Return (x, y) of the center of cell containing provided text 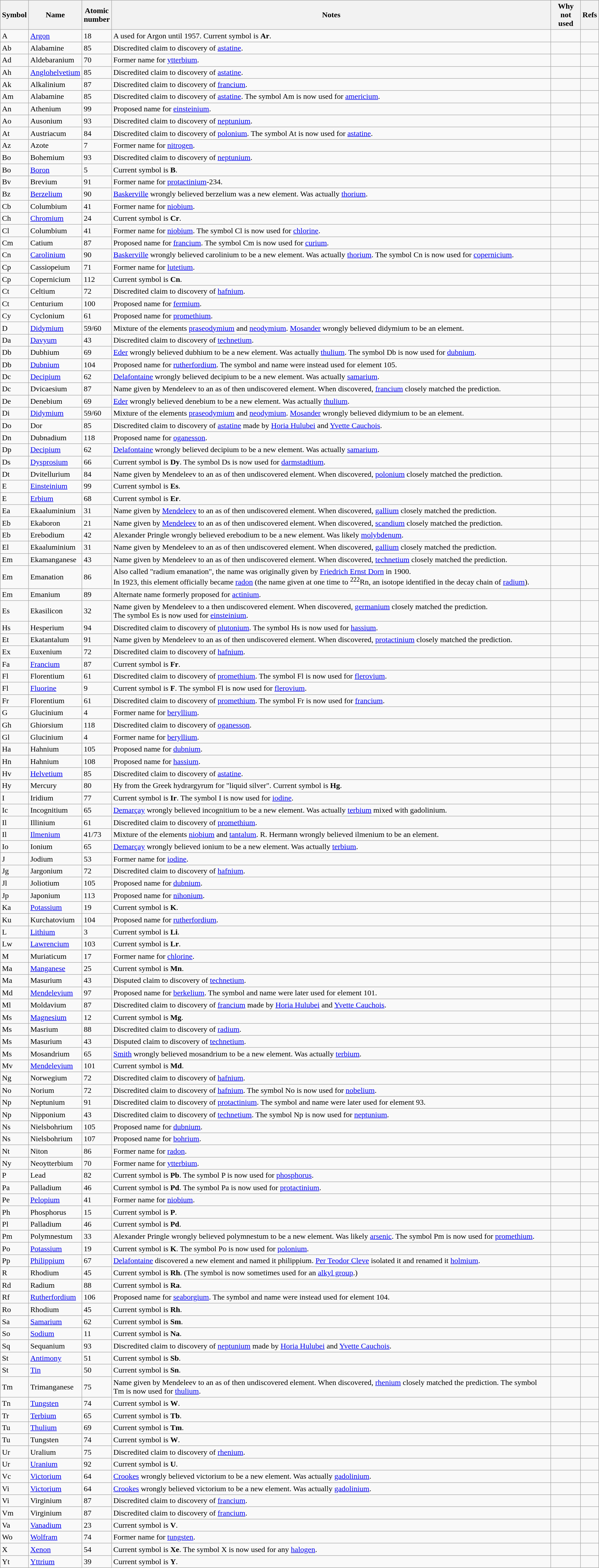
Discredited claim to discovery of oganesson. (331, 725)
Norwegium (55, 1078)
Jp (14, 895)
Cyclonium (55, 316)
Proposed name for promethium. (331, 316)
53 (97, 859)
Erebodium (55, 535)
So (14, 1334)
Pelopium (55, 1200)
Di (14, 413)
Brevium (55, 182)
Nt (14, 1151)
25 (97, 968)
42 (97, 535)
Proposed name for berkelium. The symbol and name were later used for element 101. (331, 993)
92 (97, 1464)
Proposed name for rutherfordium. (331, 920)
Radium (55, 1285)
106 (97, 1297)
Celtium (55, 291)
107 (97, 1139)
Former name for radon. (331, 1151)
67 (97, 1261)
Former name for iodine. (331, 859)
Former name for tungsten. (331, 1537)
Emanium (55, 594)
Current symbol is Rh. (The symbol is now sometimes used for an alkyl group.) (331, 1273)
Ku (14, 920)
100 (97, 304)
Discredited claim to discovery of protactinium. The symbol and name were later used for element 93. (331, 1102)
Wolfram (55, 1537)
Dp (14, 450)
Uranium (55, 1464)
Centurium (55, 304)
Discredited claim to discovery of polonium. The symbol At is now used for astatine. (331, 133)
Dt (14, 474)
Dubnadium (55, 438)
Current symbol is Sb. (331, 1358)
51 (97, 1358)
Bz (14, 194)
Name (55, 15)
Proposed name for bohrium. (331, 1139)
Gh (14, 725)
Ro (14, 1309)
Do (14, 426)
94 (97, 627)
21 (97, 523)
Name given by Mendeleev to an as of then undiscovered element. When discovered, polonium closely matched the prediction. (331, 474)
Helvetium (55, 774)
Rd (14, 1285)
50 (97, 1370)
Po (14, 1248)
112 (97, 279)
Fa (14, 664)
Current symbol is Sm. (331, 1322)
Discredited claim to discovery of francium made by Horia Hulubei and Yvette Cauchois. (331, 1005)
Cn (14, 255)
Neoytterbium (55, 1163)
Ng (14, 1078)
Vm (14, 1513)
82 (97, 1175)
101 (97, 1066)
71 (97, 267)
Et (14, 640)
Phosphorus (55, 1212)
An (14, 109)
Current symbol is Ir. The symbol I is now used for iodine. (331, 798)
Current symbol is Pd. (331, 1224)
Eder wrongly believed dubhium to be a new element. Was actually thulium. The symbol Db is now used for dubnium. (331, 352)
Why notused (566, 15)
Niton (55, 1151)
Uralium (55, 1452)
Ml (14, 1005)
Current symbol is Pb. The symbol P is now used for phosphorus. (331, 1175)
Discredited claim to discovery of technetium. (331, 340)
Former name for protactinium-234. (331, 182)
Yttrium (55, 1562)
De (14, 401)
Mercury (55, 786)
Current symbol is Tb. (331, 1415)
J (14, 859)
Ic (14, 810)
Discredited claim to discovery of radium. (331, 1029)
Current symbol is Md. (331, 1066)
103 (97, 944)
Ekasilicon (55, 611)
Ch (14, 219)
Ghiorsium (55, 725)
15 (97, 1212)
Davyum (55, 340)
Name given by Mendeleev to an as of then undiscovered element. When discovered, technetium closely matched the prediction. (331, 560)
Sq (14, 1346)
A (14, 36)
12 (97, 1017)
39 (97, 1562)
Demarçay wrongly believed incognitium to be a new element. Was actually terbium mixed with gadolinium. (331, 810)
Fr (14, 701)
33 (97, 1236)
Jodium (55, 859)
Pe (14, 1200)
Ausonium (55, 121)
Thulium (55, 1428)
32 (97, 611)
Aldebaranium (55, 60)
Ka (14, 908)
Current symbol is F. The symbol Fl is now used for flerovium. (331, 688)
Dvitellurium (55, 474)
Trimanganese (55, 1387)
77 (97, 798)
Chromium (55, 219)
Cassiopeium (55, 267)
Tr (14, 1415)
Jl (14, 883)
Proposed name for nihonium. (331, 895)
Euxenium (55, 652)
Antimony (55, 1358)
Baskerville wrongly believed carolinium to be a new element. Was actually thorium. The symbol Cn is now used for copernicium. (331, 255)
Es (14, 611)
Magnesium (55, 1017)
24 (97, 219)
Discredited claim to discovery of promethium. (331, 822)
17 (97, 956)
Rf (14, 1297)
Proposed name for einsteinium. (331, 109)
Japonium (55, 895)
Notes (331, 15)
Ny (14, 1163)
Current symbol is Es. (331, 486)
Current symbol is Pd. The symbol Pa is now used for protactinium. (331, 1188)
Hv (14, 774)
Anglohelvetium (55, 72)
Ionium (55, 847)
Current symbol is Lr. (331, 944)
Hy (14, 786)
Joliotium (55, 883)
66 (97, 462)
Francium (55, 664)
97 (97, 993)
Terbium (55, 1415)
Xenon (55, 1549)
54 (97, 1549)
Neptunium (55, 1102)
Dysprosium (55, 462)
Current symbol is V. (331, 1525)
Current symbol is Na. (331, 1334)
Cy (14, 316)
Discredited claim to discovery of promethium. The symbol Fr is now used for francium. (331, 701)
El (14, 547)
Sequanium (55, 1346)
Ha (14, 749)
Rutherfordium (55, 1297)
Berzelium (55, 194)
A used for Argon until 1957. Current symbol is Ar. (331, 36)
Discredited claim to discovery of astatine. The symbol Am is now used for americium. (331, 97)
Lead (55, 1175)
Discredited claim to discovery of technetium. The symbol Np is now used for neptunium. (331, 1115)
Discredited claim to discovery of promethium. The symbol Fl is now used for flerovium. (331, 676)
Pp (14, 1261)
Dn (14, 438)
Discredited claim to discovery of hafnium. The symbol No is now used for nobelium. (331, 1090)
Mixture of the elements niobium and tantalum. R. Hermann wrongly believed ilmenium to be an element. (331, 834)
Denebium (55, 401)
R (14, 1273)
Am (14, 97)
Fluorine (55, 688)
3 (97, 932)
Ekamanganese (55, 560)
9 (97, 688)
Ak (14, 84)
Name given by Mendeleev to an as of then undiscovered element. When discovered, protactinium closely matched the prediction. (331, 640)
Mv (14, 1066)
89 (97, 594)
Current symbol is Tm. (331, 1428)
Proposed name for oganesson. (331, 438)
Wo (14, 1537)
Discredited claim to discovery of astatine made by Horia Hulubei and Yvette Cauchois. (331, 426)
Current symbol is Xe. The symbol X is now used for any halogen. (331, 1549)
Bv (14, 182)
Proposed name for fermium. (331, 304)
41/73 (97, 834)
Alexander Pringle wrongly believed polymnestum to be a new element. Was likely arsenic. The symbol Pm is now used for promethium. (331, 1236)
Proposed name for hassium. (331, 761)
Current symbol is Ra. (331, 1285)
Proposed name for seaborgium. The symbol and name were instead used for element 104. (331, 1297)
Austriacum (55, 133)
Demarçay wrongly believed ionium to be a new element. Was actually terbium. (331, 847)
Azote (55, 145)
Manganese (55, 968)
Tin (55, 1370)
11 (97, 1334)
M (14, 956)
Da (14, 340)
Illinium (55, 822)
Current symbol is Cr. (331, 219)
Pm (14, 1236)
Current symbol is Cn. (331, 279)
Yt (14, 1562)
Name given by Mendeleev to an as of then undiscovered element. When discovered, francium closely matched the prediction. (331, 389)
Proposed name for francium. The symbol Cm is now used for curium. (331, 243)
108 (97, 761)
Current symbol is B. (331, 170)
5 (97, 170)
Pa (14, 1188)
Ah (14, 72)
Hesperium (55, 627)
Emanation (55, 577)
Proposed name for rutherfordium. The symbol and name were instead used for element 105. (331, 364)
Argon (55, 36)
Copernicium (55, 279)
Ds (14, 462)
Current symbol is Rh. (331, 1309)
Muriaticum (55, 956)
Current symbol is Sn. (331, 1370)
Baskerville wrongly believed berzelium was a new element. Was actually thorium. (331, 194)
At (14, 133)
Former name for chlorine. (331, 956)
Ilmenium (55, 834)
Jg (14, 871)
Md (14, 993)
G (14, 713)
Erbium (55, 498)
Hy from the Greek hydrargyrum for "liquid silver". Current symbol is Hg. (331, 786)
Cl (14, 231)
Lithium (55, 932)
Ao (14, 121)
Atomicnumber (97, 15)
Cm (14, 243)
Eder wrongly believed denebium to be a new element. Was actually thulium. (331, 401)
Lawrencium (55, 944)
Ekaboron (55, 523)
Hs (14, 627)
Ph (14, 1212)
Catium (55, 243)
Former name for niobium. The symbol Cl is now used for chlorine. (331, 231)
Dvicaesium (55, 389)
Ex (14, 652)
Ad (14, 60)
Current symbol is K. The symbol Po is now used for polonium. (331, 1248)
Former name for nitrogen. (331, 145)
Cb (14, 206)
Samarium (55, 1322)
Ekatantalum (55, 640)
Hn (14, 761)
68 (97, 498)
Iridium (55, 798)
Discredited claim to discovery of plutonium. The symbol Hs is now used for hassium. (331, 627)
Refs (590, 15)
Norium (55, 1090)
Boron (55, 170)
Vanadium (55, 1525)
Kurchatovium (55, 920)
Discredited claim to discovery of neptunium made by Horia Hulubei and Yvette Cauchois. (331, 1346)
Lw (14, 944)
Carolinium (55, 255)
Current symbol is Mn. (331, 968)
Smith wrongly believed mosandrium to be a new element. Was actually terbium. (331, 1054)
Tm (14, 1387)
Sa (14, 1322)
Current symbol is Er. (331, 498)
L (14, 932)
Current symbol is Mg. (331, 1017)
Polymnestum (55, 1236)
Alkalinium (55, 84)
Delafontaine discovered a new element and named it philippium. Per Teodor Cleve isolated it and renamed it holmium. (331, 1261)
Vc (14, 1476)
Former name for lutetium. (331, 267)
D (14, 328)
I (14, 798)
Bohemium (55, 157)
Gl (14, 737)
Discredited claim to discovery of rhenium. (331, 1452)
Alexander Pringle wrongly believed erebodium to be a new element. Was likely molybdenum. (331, 535)
18 (97, 36)
Nipponium (55, 1115)
Mosandrium (55, 1054)
Einsteinium (55, 486)
Current symbol is Y. (331, 1562)
Current symbol is Fr. (331, 664)
P (14, 1175)
Current symbol is Li. (331, 932)
Athenium (55, 109)
Tn (14, 1403)
X (14, 1549)
Pl (14, 1224)
Dubnium (55, 364)
Current symbol is P. (331, 1212)
Masrium (55, 1029)
Ea (14, 511)
Sodium (55, 1334)
Current symbol is Dy. The symbol Ds is now used for darmstadtium. (331, 462)
Io (14, 847)
Va (14, 1525)
Moldavium (55, 1005)
Alternate name formerly proposed for actinium. (331, 594)
23 (97, 1525)
Symbol (14, 15)
113 (97, 895)
Dor (55, 426)
Az (14, 145)
Philippium (55, 1261)
Incognitium (55, 810)
No (14, 1090)
Dubhium (55, 352)
Name given by Mendeleev to an as of then undiscovered element. When discovered, scandium closely matched the prediction. (331, 523)
Ab (14, 48)
Current symbol is U. (331, 1464)
7 (97, 145)
Current symbol is K. (331, 908)
Jargonium (55, 871)
80 (97, 786)
